For the text-containing cell, return its midpoint in (X, Y) coordinate format. 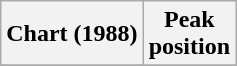
Peakposition (189, 34)
Chart (1988) (72, 34)
